Identify which cell holds the provided text, then report its [x, y] central coordinate. 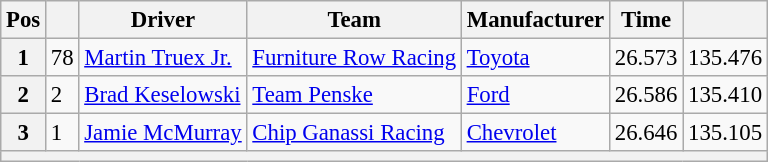
Brad Keselowski [163, 95]
Toyota [535, 58]
Martin Truex Jr. [163, 58]
26.646 [646, 133]
Team Penske [354, 95]
Ford [535, 95]
Furniture Row Racing [354, 58]
Chip Ganassi Racing [354, 133]
26.573 [646, 58]
Pos [24, 20]
Team [354, 20]
Time [646, 20]
Manufacturer [535, 20]
135.105 [726, 133]
135.410 [726, 95]
Driver [163, 20]
Chevrolet [535, 133]
26.586 [646, 95]
135.476 [726, 58]
3 [24, 133]
Jamie McMurray [163, 133]
78 [62, 58]
